Scan for the cell matching the given text and deliver its (x, y) coordinate at center. 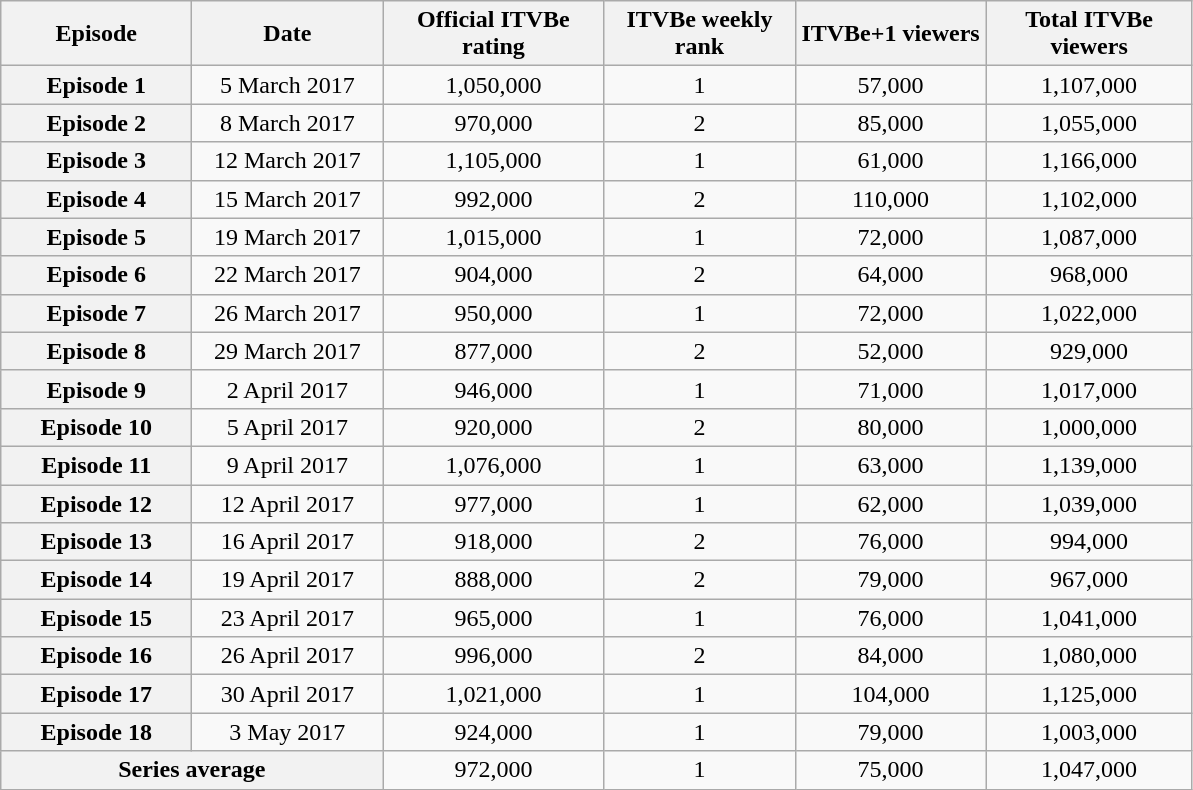
1,076,000 (494, 465)
64,000 (890, 275)
9 April 2017 (288, 465)
972,000 (494, 770)
918,000 (494, 542)
1,080,000 (1089, 656)
1,166,000 (1089, 161)
22 March 2017 (288, 275)
110,000 (890, 199)
2 April 2017 (288, 389)
Episode 2 (96, 123)
1,055,000 (1089, 123)
85,000 (890, 123)
977,000 (494, 503)
888,000 (494, 580)
Episode 11 (96, 465)
ITVBe+1 viewers (890, 34)
Episode 13 (96, 542)
23 April 2017 (288, 618)
62,000 (890, 503)
996,000 (494, 656)
946,000 (494, 389)
71,000 (890, 389)
Episode 3 (96, 161)
877,000 (494, 351)
1,022,000 (1089, 313)
929,000 (1089, 351)
8 March 2017 (288, 123)
Episode 4 (96, 199)
80,000 (890, 427)
994,000 (1089, 542)
Date (288, 34)
992,000 (494, 199)
ITVBe weekly rank (700, 34)
16 April 2017 (288, 542)
967,000 (1089, 580)
Episode (96, 34)
75,000 (890, 770)
1,050,000 (494, 85)
Episode 1 (96, 85)
Episode 5 (96, 237)
3 May 2017 (288, 732)
1,139,000 (1089, 465)
1,047,000 (1089, 770)
924,000 (494, 732)
26 April 2017 (288, 656)
Total ITVBe viewers (1089, 34)
1,087,000 (1089, 237)
1,003,000 (1089, 732)
1,017,000 (1089, 389)
5 April 2017 (288, 427)
Episode 16 (96, 656)
Episode 10 (96, 427)
57,000 (890, 85)
Episode 8 (96, 351)
15 March 2017 (288, 199)
52,000 (890, 351)
Episode 12 (96, 503)
30 April 2017 (288, 694)
12 April 2017 (288, 503)
1,041,000 (1089, 618)
Episode 17 (96, 694)
63,000 (890, 465)
61,000 (890, 161)
84,000 (890, 656)
29 March 2017 (288, 351)
1,102,000 (1089, 199)
19 April 2017 (288, 580)
Episode 14 (96, 580)
970,000 (494, 123)
Episode 9 (96, 389)
Episode 6 (96, 275)
26 March 2017 (288, 313)
1,000,000 (1089, 427)
904,000 (494, 275)
920,000 (494, 427)
1,105,000 (494, 161)
1,015,000 (494, 237)
1,021,000 (494, 694)
19 March 2017 (288, 237)
Series average (192, 770)
950,000 (494, 313)
Episode 15 (96, 618)
5 March 2017 (288, 85)
Official ITVBe rating (494, 34)
104,000 (890, 694)
965,000 (494, 618)
968,000 (1089, 275)
12 March 2017 (288, 161)
1,039,000 (1089, 503)
Episode 7 (96, 313)
1,125,000 (1089, 694)
Episode 18 (96, 732)
1,107,000 (1089, 85)
